Pinpoint the cell where the given text exists, returning its [x, y] midpoint coordinate. 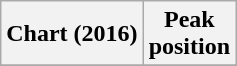
Chart (2016) [72, 34]
Peakposition [189, 34]
